Find where the given text appears and provide that cell's center as [X, Y] coordinate. 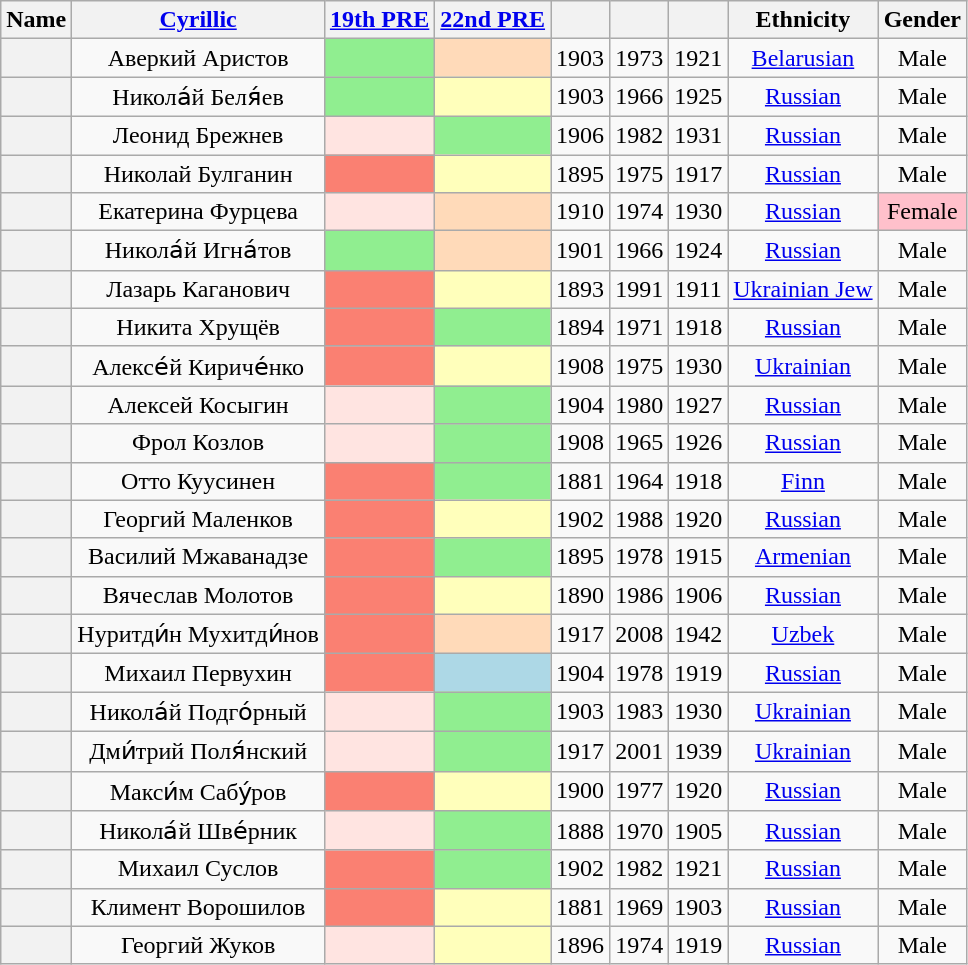
1896 [580, 945]
1911 [698, 289]
Нуритди́н Мухитди́нов [198, 634]
Belarusian [803, 58]
1942 [698, 634]
Николай Булганин [198, 173]
1900 [580, 791]
Ethnicity [803, 20]
Uzbek [803, 634]
Ukrainian Jew [803, 289]
Никита Хрущёв [198, 327]
Алексей Косыгин [198, 405]
2008 [640, 634]
Аверкий Аристов [198, 58]
1988 [640, 519]
1969 [640, 907]
1926 [698, 443]
1980 [640, 405]
Вячеслав Молотов [198, 595]
1971 [640, 327]
Михаил Суслов [198, 869]
1901 [580, 251]
1905 [698, 831]
1894 [580, 327]
1888 [580, 831]
2001 [640, 751]
Никола́й Подго́рный [198, 712]
1970 [640, 831]
Георгий Маленков [198, 519]
Михаил Первухин [198, 673]
Алексе́й Кириче́нко [198, 366]
Никола́й Беля́ев [198, 97]
1986 [640, 595]
Макси́м Сабу́ров [198, 791]
1910 [580, 212]
Finn [803, 481]
1973 [640, 58]
Никола́й Игна́тов [198, 251]
Female [922, 212]
1939 [698, 751]
1915 [698, 557]
Armenian [803, 557]
Дми́трий Поля́нский [198, 751]
1890 [580, 595]
1925 [698, 97]
Екатерина Фурцева [198, 212]
Василий Мжаванадзе [198, 557]
Климент Ворошилов [198, 907]
1924 [698, 251]
Фрол Козлов [198, 443]
1977 [640, 791]
Никола́й Шве́рник [198, 831]
1964 [640, 481]
Отто Куусинен [198, 481]
1991 [640, 289]
1893 [580, 289]
Cyrillic [198, 20]
Георгий Жуков [198, 945]
1965 [640, 443]
22nd PRE [493, 20]
Gender [922, 20]
1927 [698, 405]
1983 [640, 712]
1931 [698, 135]
Лазарь Каганович [198, 289]
Name [36, 20]
19th PRE [379, 20]
Леонид Брежнев [198, 135]
